Provide the [X, Y] coordinate of the cell's center where the given text is located.  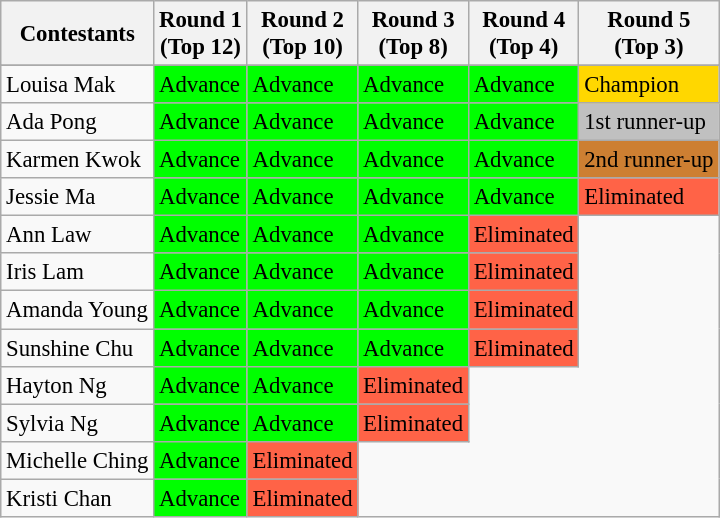
Round 2(Top 10) [302, 34]
Contestants [78, 34]
Amanda Young [78, 310]
Michelle Ching [78, 460]
Kristi Chan [78, 498]
Champion [649, 85]
Jessie Ma [78, 197]
Round 5(Top 3) [649, 34]
Sunshine Chu [78, 348]
2nd runner-up [649, 160]
Round 1 (Top 12) [201, 34]
Ann Law [78, 235]
Iris Lam [78, 273]
Round 4(Top 4) [524, 34]
Round 3(Top 8) [414, 34]
Ada Pong [78, 122]
Sylvia Ng [78, 423]
Hayton Ng [78, 385]
Karmen Kwok [78, 160]
Louisa Mak [78, 85]
1st runner-up [649, 122]
